Determine the (x, y) coordinate at the center of the cell enclosing the given text.  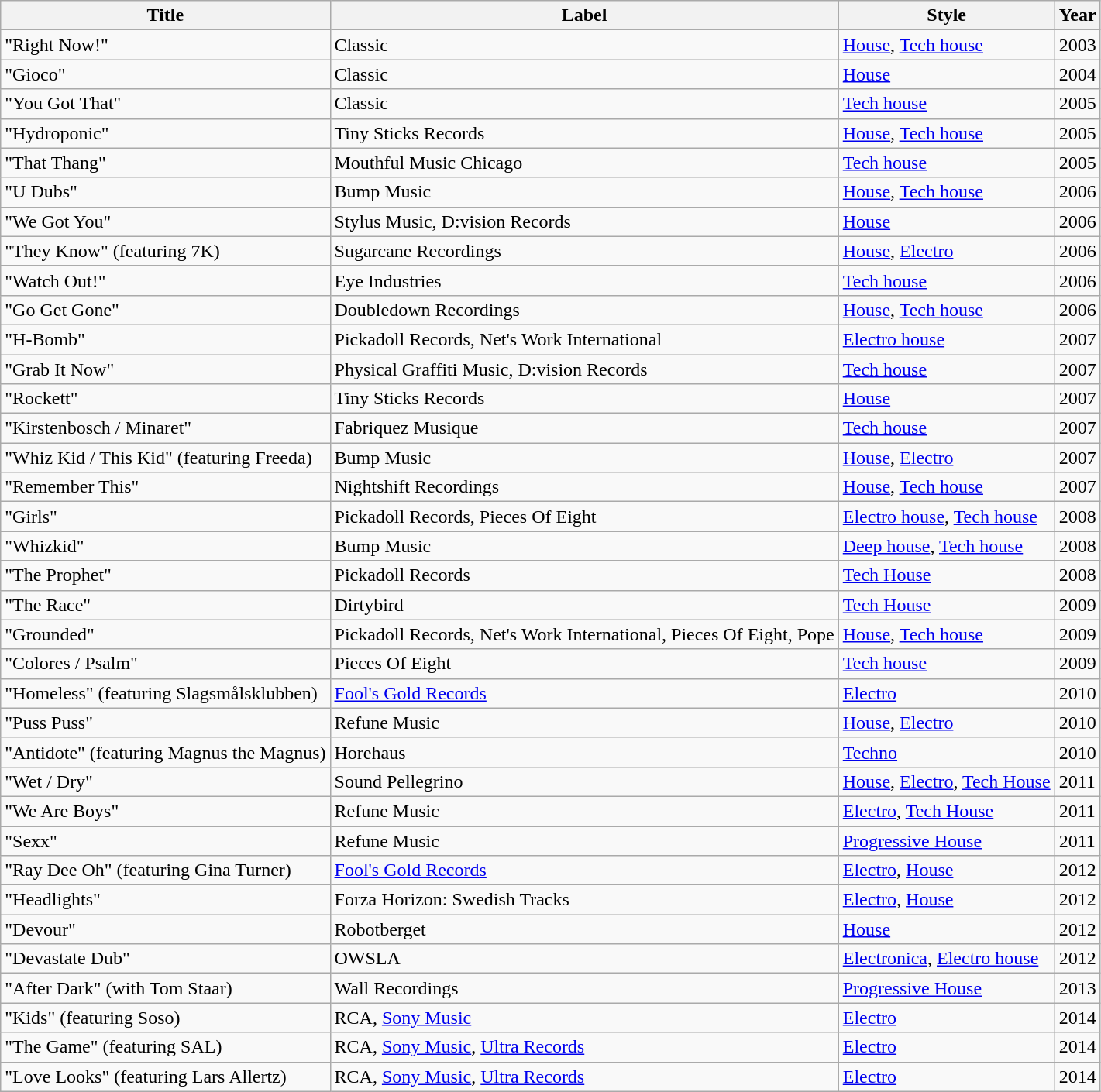
"The Race" (166, 605)
"Colores / Psalm" (166, 664)
"The Game" (featuring SAL) (166, 1047)
"Devastate Dub" (166, 959)
"Devour" (166, 929)
"Sexx" (166, 840)
Techno (947, 752)
Pickadoll Records, Net's Work International (584, 339)
"Puss Puss" (166, 723)
"Gioco" (166, 74)
OWSLA (584, 959)
Eye Industries (584, 280)
"Whizkid" (166, 546)
Pickadoll Records, Net's Work International, Pieces Of Eight, Pope (584, 634)
Pickadoll Records, Pieces Of Eight (584, 517)
House, Electro, Tech House (947, 781)
Electronica, Electro house (947, 959)
Pieces Of Eight (584, 664)
2003 (1077, 45)
"We Got You" (166, 221)
Electro house, Tech house (947, 517)
"After Dark" (with Tom Staar) (166, 988)
2013 (1077, 988)
Stylus Music, D:vision Records (584, 221)
"We Are Boys" (166, 811)
"Homeless" (featuring Slagsmålsklubben) (166, 693)
"Wet / Dry" (166, 781)
"Kids" (featuring Soso) (166, 1018)
"Headlights" (166, 900)
"The Prophet" (166, 575)
"Grab It Now" (166, 369)
Nightshift Recordings (584, 487)
Title (166, 15)
Pickadoll Records (584, 575)
"Whiz Kid / This Kid" (featuring Freeda) (166, 458)
Horehaus (584, 752)
"Ray Dee Oh" (featuring Gina Turner) (166, 871)
"They Know" (featuring 7K) (166, 251)
Dirtybird (584, 605)
"Love Looks" (featuring Lars Allertz) (166, 1077)
"Rockett" (166, 399)
"Kirstenbosch / Minaret" (166, 428)
Sound Pellegrino (584, 781)
"Girls" (166, 517)
Forza Horizon: Swedish Tracks (584, 900)
Electro, Tech House (947, 811)
"You Got That" (166, 104)
"That Thang" (166, 163)
Deep house, Tech house (947, 546)
Label (584, 15)
"H-Bomb" (166, 339)
Physical Graffiti Music, D:vision Records (584, 369)
Mouthful Music Chicago (584, 163)
Electro house (947, 339)
"Remember This" (166, 487)
Sugarcane Recordings (584, 251)
RCA, Sony Music (584, 1018)
"Hydroponic" (166, 133)
"Grounded" (166, 634)
"Right Now!" (166, 45)
2004 (1077, 74)
Fabriquez Musique (584, 428)
Style (947, 15)
Year (1077, 15)
Robotberget (584, 929)
"Watch Out!" (166, 280)
"U Dubs" (166, 192)
Doubledown Recordings (584, 310)
"Go Get Gone" (166, 310)
Wall Recordings (584, 988)
"Antidote" (featuring Magnus the Magnus) (166, 752)
